Locate the cell with the specified text and output its (x, y) center coordinate. 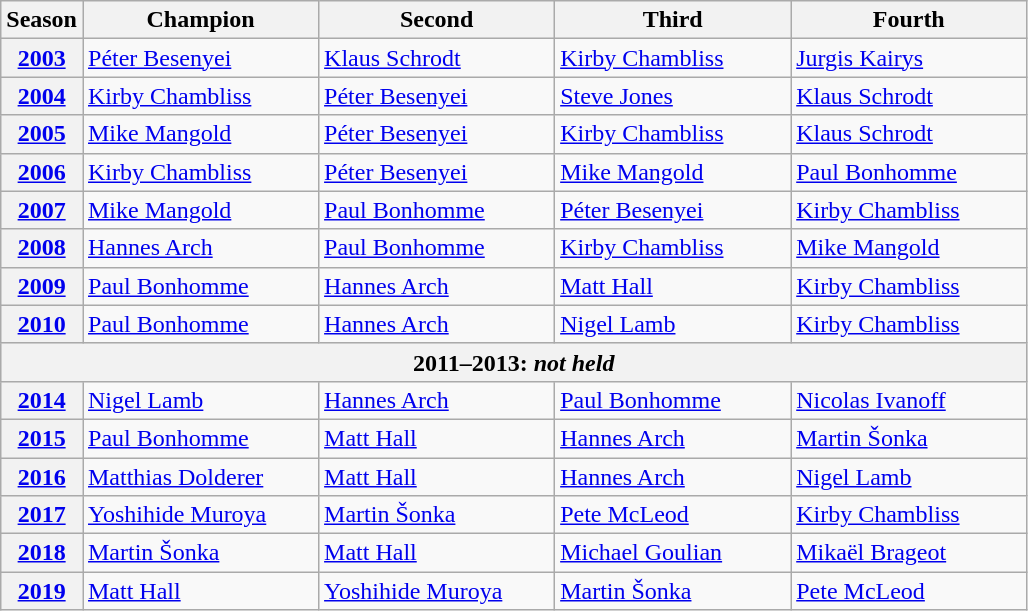
2010 (42, 324)
2014 (42, 400)
2006 (42, 172)
Michael Goulian (673, 553)
Nicolas Ivanoff (909, 400)
Second (437, 20)
2016 (42, 477)
Matthias Dolderer (200, 477)
Fourth (909, 20)
2009 (42, 286)
2017 (42, 515)
2003 (42, 58)
2015 (42, 438)
Jurgis Kairys (909, 58)
2008 (42, 248)
2019 (42, 591)
Champion (200, 20)
Steve Jones (673, 96)
Third (673, 20)
2005 (42, 134)
Season (42, 20)
2004 (42, 96)
Mikaël Brageot (909, 553)
2018 (42, 553)
2007 (42, 210)
2011–2013: not held (514, 362)
